Pinpoint the cell where the given text exists, returning its (x, y) midpoint coordinate. 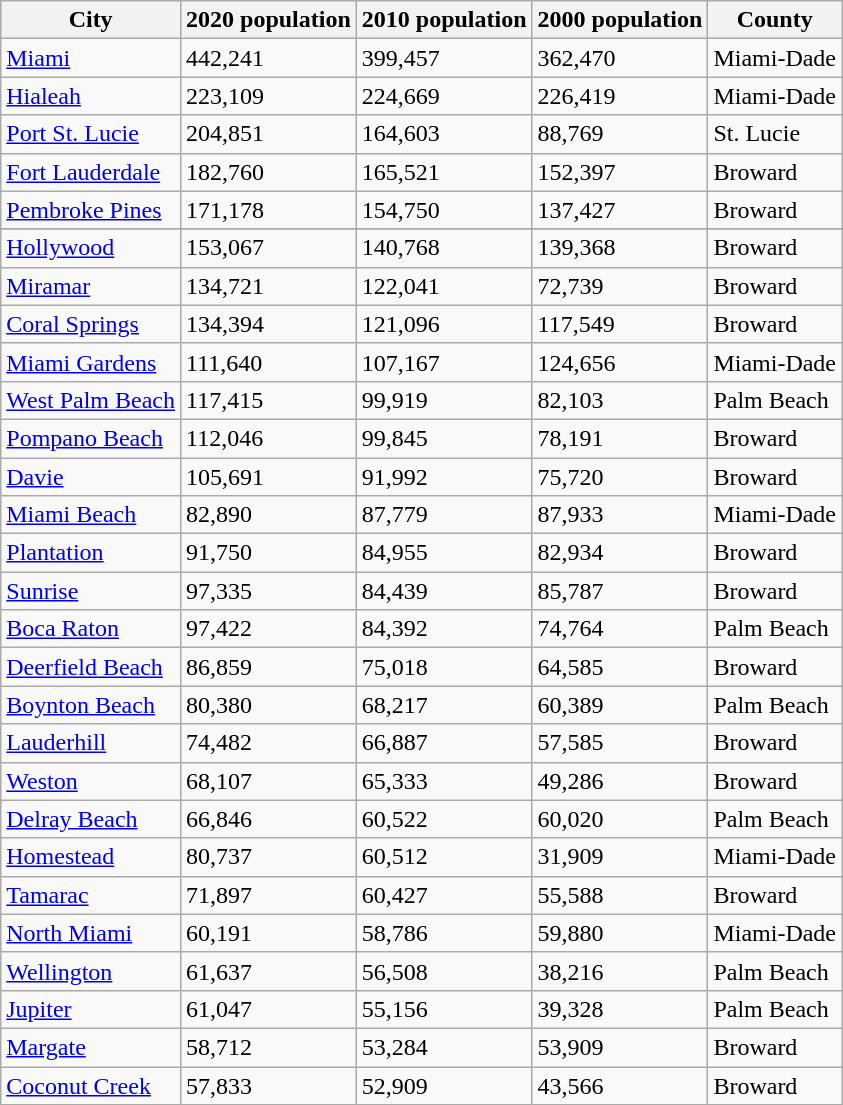
53,909 (620, 1047)
Weston (91, 781)
164,603 (444, 134)
88,769 (620, 134)
80,380 (269, 705)
87,933 (620, 515)
Margate (91, 1047)
84,392 (444, 629)
171,178 (269, 210)
Deerfield Beach (91, 667)
Wellington (91, 971)
53,284 (444, 1047)
65,333 (444, 781)
204,851 (269, 134)
Coconut Creek (91, 1085)
Davie (91, 477)
31,909 (620, 857)
Port St. Lucie (91, 134)
117,415 (269, 400)
182,760 (269, 172)
57,585 (620, 743)
91,992 (444, 477)
99,845 (444, 438)
75,720 (620, 477)
39,328 (620, 1009)
City (91, 20)
80,737 (269, 857)
66,887 (444, 743)
78,191 (620, 438)
137,427 (620, 210)
Hialeah (91, 96)
105,691 (269, 477)
Miami (91, 58)
82,103 (620, 400)
223,109 (269, 96)
56,508 (444, 971)
71,897 (269, 895)
Fort Lauderdale (91, 172)
87,779 (444, 515)
58,786 (444, 933)
Miami Gardens (91, 362)
Miramar (91, 286)
60,191 (269, 933)
362,470 (620, 58)
140,768 (444, 248)
Homestead (91, 857)
124,656 (620, 362)
North Miami (91, 933)
55,588 (620, 895)
72,739 (620, 286)
49,286 (620, 781)
59,880 (620, 933)
60,427 (444, 895)
Lauderhill (91, 743)
74,764 (620, 629)
55,156 (444, 1009)
60,512 (444, 857)
60,522 (444, 819)
224,669 (444, 96)
Jupiter (91, 1009)
84,955 (444, 553)
84,439 (444, 591)
399,457 (444, 58)
Boca Raton (91, 629)
Plantation (91, 553)
111,640 (269, 362)
91,750 (269, 553)
Pompano Beach (91, 438)
68,107 (269, 781)
153,067 (269, 248)
97,335 (269, 591)
117,549 (620, 324)
121,096 (444, 324)
154,750 (444, 210)
442,241 (269, 58)
134,721 (269, 286)
134,394 (269, 324)
165,521 (444, 172)
139,368 (620, 248)
Pembroke Pines (91, 210)
226,419 (620, 96)
2010 population (444, 20)
68,217 (444, 705)
58,712 (269, 1047)
61,047 (269, 1009)
82,934 (620, 553)
52,909 (444, 1085)
107,167 (444, 362)
97,422 (269, 629)
Coral Springs (91, 324)
West Palm Beach (91, 400)
60,020 (620, 819)
St. Lucie (775, 134)
64,585 (620, 667)
86,859 (269, 667)
Miami Beach (91, 515)
66,846 (269, 819)
85,787 (620, 591)
Tamarac (91, 895)
Boynton Beach (91, 705)
57,833 (269, 1085)
112,046 (269, 438)
74,482 (269, 743)
152,397 (620, 172)
Delray Beach (91, 819)
Sunrise (91, 591)
122,041 (444, 286)
61,637 (269, 971)
Hollywood (91, 248)
2020 population (269, 20)
99,919 (444, 400)
60,389 (620, 705)
38,216 (620, 971)
County (775, 20)
43,566 (620, 1085)
2000 population (620, 20)
75,018 (444, 667)
82,890 (269, 515)
